Capture the cell that displays the provided text and extract its [x, y] central coordinate. 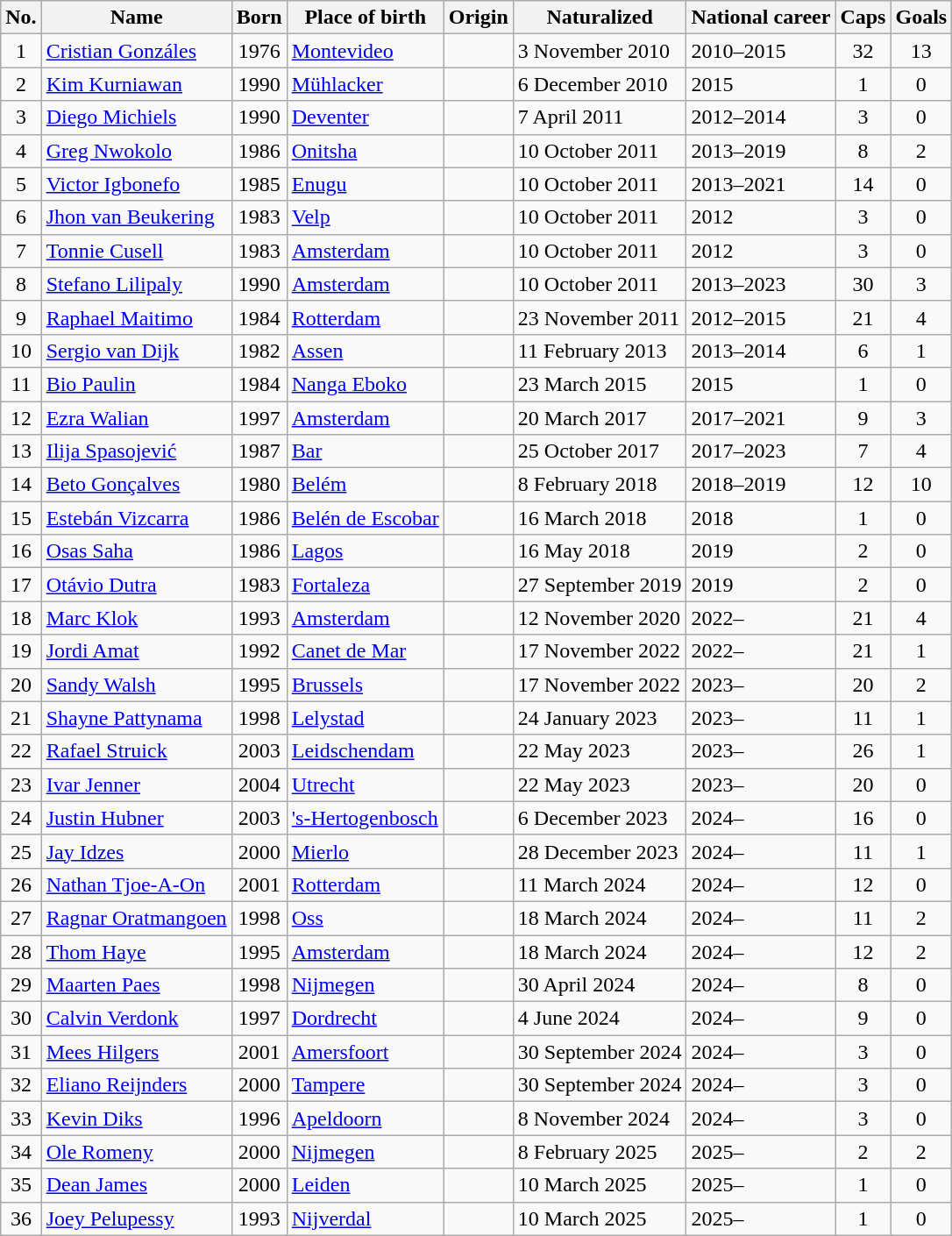
Rafael Struick [137, 751]
22 [21, 751]
8 November 2024 [600, 1119]
Ole Romeny [137, 1152]
Cristian Gonzáles [137, 51]
36 [21, 1218]
Shayne Pattynama [137, 718]
25 [21, 851]
Jay Idzes [137, 851]
23 [21, 785]
Jordi Amat [137, 651]
Mees Hilgers [137, 1052]
Maarten Paes [137, 985]
Mühlacker [365, 84]
Ivar Jenner [137, 785]
24 January 2023 [600, 718]
Leiden [365, 1185]
Belén de Escobar [365, 518]
17 [21, 585]
Ragnar Oratmangoen [137, 918]
15 [21, 518]
Oss [365, 918]
1987 [259, 451]
11 March 2024 [600, 884]
1996 [259, 1119]
Sergio van Dijk [137, 351]
Apeldoorn [365, 1119]
Otávio Dutra [137, 585]
2013–2021 [761, 184]
25 October 2017 [600, 451]
2018 [761, 518]
27 [21, 918]
Deventer [365, 117]
Goals [921, 18]
Leidschendam [365, 751]
1985 [259, 184]
Naturalized [600, 18]
11 February 2013 [600, 351]
2013–2023 [761, 284]
18 [21, 618]
Kim Kurniawan [137, 84]
Amersfoort [365, 1052]
12 November 2020 [600, 618]
19 [21, 651]
's-Hertogenbosch [365, 818]
Eliano Reijnders [137, 1085]
1982 [259, 351]
29 [21, 985]
Lelystad [365, 718]
2010–2015 [761, 51]
Joey Pelupessy [137, 1218]
2012–2015 [761, 317]
Nijverdal [365, 1218]
Kevin Diks [137, 1119]
Onitsha [365, 151]
8 February 2025 [600, 1152]
Brussels [365, 685]
1992 [259, 651]
Tampere [365, 1085]
Sandy Walsh [137, 685]
28 [21, 951]
Tonnie Cusell [137, 251]
Jhon van Beukering [137, 217]
1976 [259, 51]
Velp [365, 217]
23 March 2015 [600, 384]
Greg Nwokolo [137, 151]
6 December 2010 [600, 84]
National career [761, 18]
3 November 2010 [600, 51]
Beto Gonçalves [137, 485]
Thom Haye [137, 951]
Bar [365, 451]
2004 [259, 785]
Raphael Maitimo [137, 317]
Nanga Eboko [365, 384]
Ilija Spasojević [137, 451]
Nathan Tjoe-A-On [137, 884]
Estebán Vizcarra [137, 518]
2017–2021 [761, 418]
27 September 2019 [600, 585]
28 December 2023 [600, 851]
Origin [479, 18]
Belém [365, 485]
Justin Hubner [137, 818]
31 [21, 1052]
Stefano Lilipaly [137, 284]
Canet de Mar [365, 651]
Enugu [365, 184]
Bio Paulin [137, 384]
Lagos [365, 551]
Dean James [137, 1185]
4 June 2024 [600, 1019]
7 April 2011 [600, 117]
2012–2014 [761, 117]
8 February 2018 [600, 485]
Ezra Walian [137, 418]
5 [21, 184]
Calvin Verdonk [137, 1019]
Utrecht [365, 785]
16 March 2018 [600, 518]
2013–2014 [761, 351]
1980 [259, 485]
Fortaleza [365, 585]
Name [137, 18]
Osas Saha [137, 551]
Place of birth [365, 18]
Mierlo [365, 851]
2017–2023 [761, 451]
Born [259, 18]
Dordrecht [365, 1019]
16 May 2018 [600, 551]
24 [21, 818]
20 March 2017 [600, 418]
Diego Michiels [137, 117]
Victor Igbonefo [137, 184]
30 April 2024 [600, 985]
35 [21, 1185]
Marc Klok [137, 618]
Caps [863, 18]
33 [21, 1119]
Assen [365, 351]
No. [21, 18]
6 December 2023 [600, 818]
2013–2019 [761, 151]
34 [21, 1152]
2018–2019 [761, 485]
Montevideo [365, 51]
23 November 2011 [600, 317]
